Find where the given text appears and provide that cell's center as (x, y) coordinate. 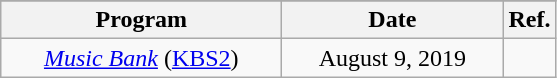
Music Bank (KBS2) (142, 58)
August 9, 2019 (392, 58)
Program (142, 20)
Ref. (530, 20)
Date (392, 20)
